Scan for the cell matching the given text and deliver its (X, Y) coordinate at center. 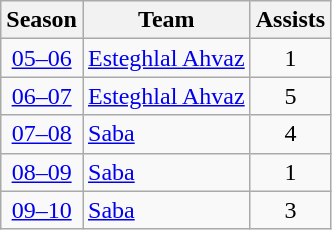
3 (290, 210)
06–07 (42, 96)
5 (290, 96)
Team (166, 20)
05–06 (42, 58)
07–08 (42, 134)
4 (290, 134)
09–10 (42, 210)
Season (42, 20)
Assists (290, 20)
08–09 (42, 172)
